Locate the cell with the specified text and output its (x, y) center coordinate. 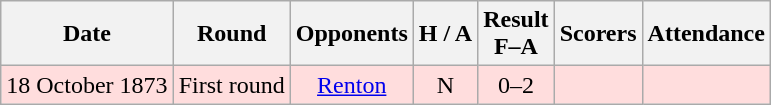
N (445, 85)
Round (232, 34)
Date (87, 34)
ResultF–A (516, 34)
18 October 1873 (87, 85)
Scorers (598, 34)
First round (232, 85)
0–2 (516, 85)
H / A (445, 34)
Attendance (706, 34)
Opponents (352, 34)
Renton (352, 85)
